Output the (X, Y) coordinate of the center of the cell containing the given text.  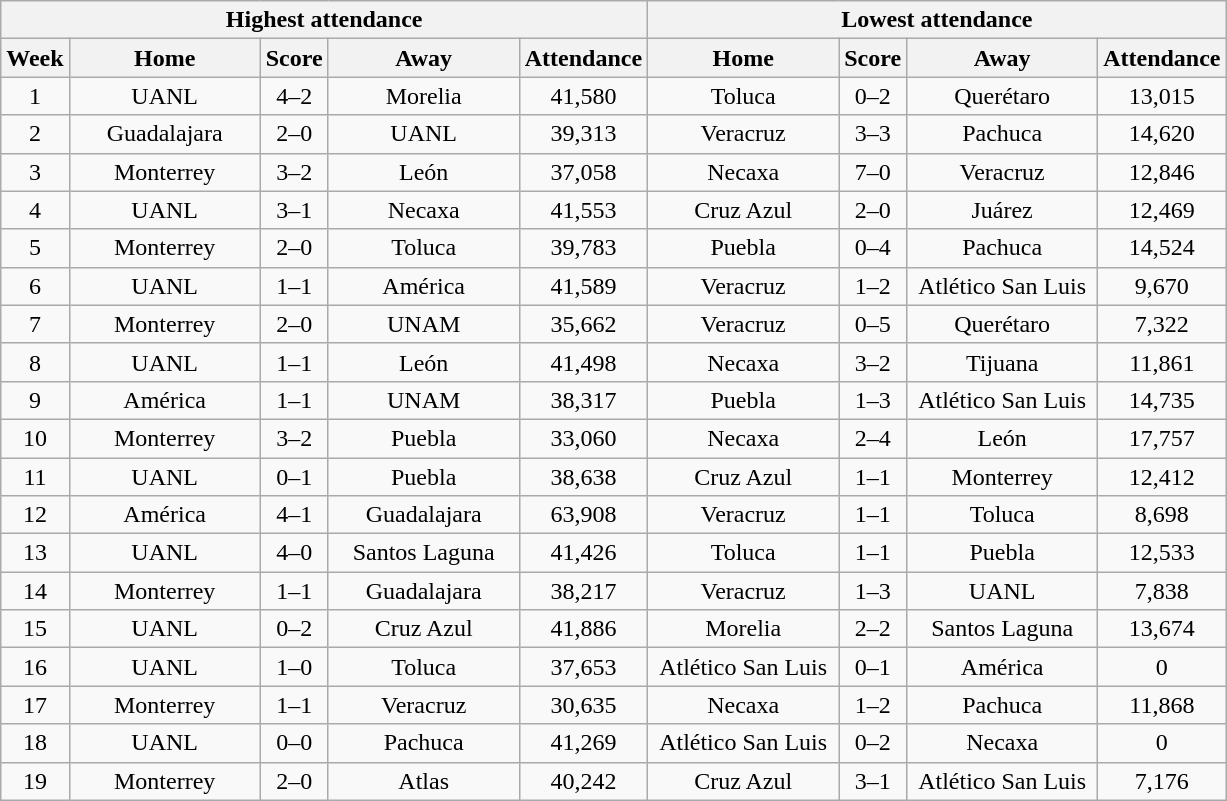
Lowest attendance (937, 20)
16 (35, 667)
41,553 (583, 210)
39,313 (583, 134)
17 (35, 705)
4–2 (294, 96)
0–0 (294, 743)
7,322 (1162, 324)
Highest attendance (324, 20)
4–0 (294, 553)
2 (35, 134)
35,662 (583, 324)
11,868 (1162, 705)
14,620 (1162, 134)
39,783 (583, 248)
7,176 (1162, 781)
30,635 (583, 705)
1–0 (294, 667)
1 (35, 96)
7 (35, 324)
38,217 (583, 591)
40,242 (583, 781)
41,589 (583, 286)
9,670 (1162, 286)
7–0 (873, 172)
3 (35, 172)
13 (35, 553)
37,058 (583, 172)
10 (35, 438)
41,580 (583, 96)
19 (35, 781)
4–1 (294, 515)
Atlas (424, 781)
0–4 (873, 248)
63,908 (583, 515)
15 (35, 629)
7,838 (1162, 591)
18 (35, 743)
11 (35, 477)
12,469 (1162, 210)
9 (35, 400)
41,886 (583, 629)
14,735 (1162, 400)
8,698 (1162, 515)
Tijuana (1002, 362)
6 (35, 286)
37,653 (583, 667)
12,846 (1162, 172)
38,317 (583, 400)
14 (35, 591)
12 (35, 515)
0–5 (873, 324)
13,015 (1162, 96)
41,269 (583, 743)
12,533 (1162, 553)
2–2 (873, 629)
12,412 (1162, 477)
17,757 (1162, 438)
38,638 (583, 477)
Week (35, 58)
5 (35, 248)
14,524 (1162, 248)
3–3 (873, 134)
Juárez (1002, 210)
41,426 (583, 553)
2–4 (873, 438)
8 (35, 362)
11,861 (1162, 362)
33,060 (583, 438)
4 (35, 210)
41,498 (583, 362)
13,674 (1162, 629)
